Find where the given text appears and provide that cell's center as (x, y) coordinate. 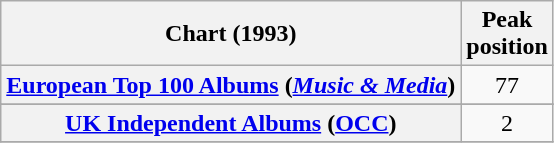
2 (507, 123)
77 (507, 85)
European Top 100 Albums (Music & Media) (231, 85)
UK Independent Albums (OCC) (231, 123)
Chart (1993) (231, 34)
Peakposition (507, 34)
